Identify which cell holds the provided text, then report its (x, y) central coordinate. 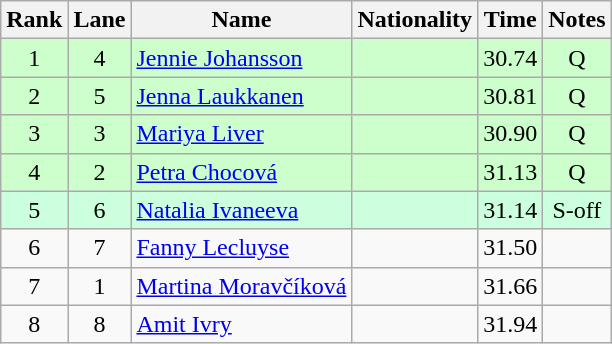
Amit Ivry (242, 324)
Time (510, 20)
Jenna Laukkanen (242, 96)
Notes (577, 20)
31.94 (510, 324)
Mariya Liver (242, 134)
Name (242, 20)
31.13 (510, 172)
31.66 (510, 286)
30.81 (510, 96)
Natalia Ivaneeva (242, 210)
Nationality (415, 20)
Rank (34, 20)
Fanny Lecluyse (242, 248)
S-off (577, 210)
30.90 (510, 134)
Jennie Johansson (242, 58)
31.14 (510, 210)
Lane (100, 20)
Martina Moravčíková (242, 286)
Petra Chocová (242, 172)
30.74 (510, 58)
31.50 (510, 248)
